Scan for the cell matching the given text and deliver its (x, y) coordinate at center. 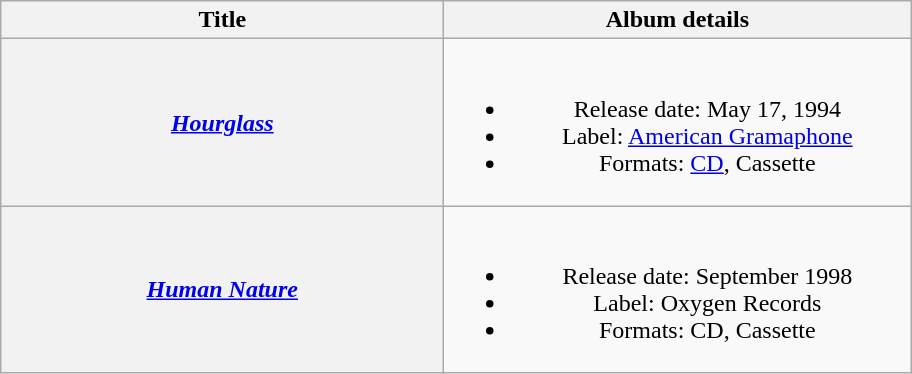
Album details (678, 20)
Human Nature (222, 290)
Release date: September 1998Label: Oxygen RecordsFormats: CD, Cassette (678, 290)
Release date: May 17, 1994Label: American GramaphoneFormats: CD, Cassette (678, 122)
Hourglass (222, 122)
Title (222, 20)
